Find where the given text appears and provide that cell's center as (x, y) coordinate. 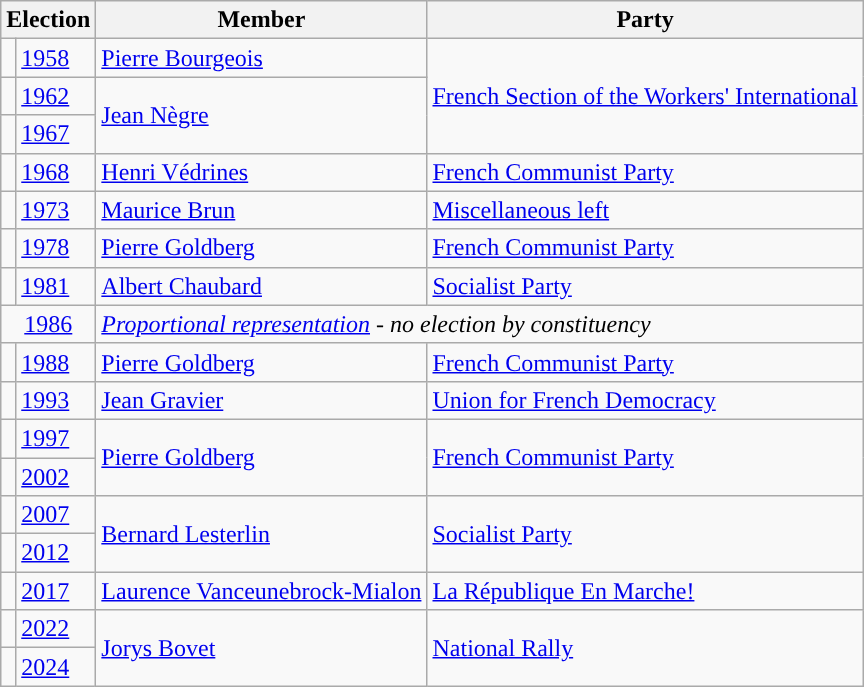
2024 (56, 667)
1981 (56, 286)
Henri Védrines (262, 172)
French Section of the Workers' International (645, 96)
Proportional representation - no election by constituency (480, 324)
National Rally (645, 648)
Party (645, 20)
Pierre Bourgeois (262, 58)
1978 (56, 248)
1967 (56, 134)
Union for French Democracy (645, 400)
Jorys Bovet (262, 648)
Member (262, 20)
2002 (56, 477)
2007 (56, 515)
1962 (56, 96)
Maurice Brun (262, 210)
2022 (56, 629)
Election (48, 20)
1993 (56, 400)
Miscellaneous left (645, 210)
Jean Gravier (262, 400)
1973 (56, 210)
1968 (56, 172)
1986 (48, 324)
Jean Nègre (262, 115)
2017 (56, 591)
1997 (56, 438)
1958 (56, 58)
Albert Chaubard (262, 286)
Bernard Lesterlin (262, 534)
Laurence Vanceunebrock-Mialon (262, 591)
La République En Marche! (645, 591)
1988 (56, 362)
2012 (56, 553)
